For the text-containing cell, return its midpoint in [x, y] coordinate format. 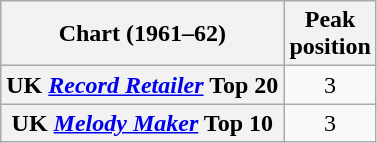
UK Melody Maker Top 10 [142, 123]
Chart (1961–62) [142, 34]
Peakposition [330, 34]
UK Record Retailer Top 20 [142, 85]
